Return (X, Y) of the center of cell containing provided text 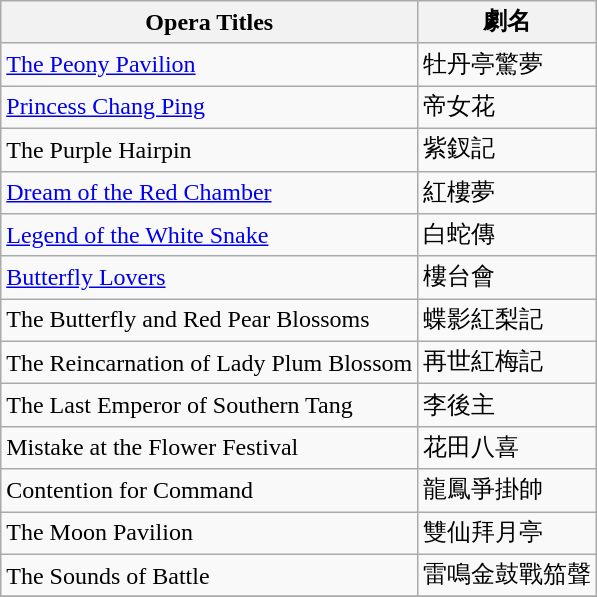
Dream of the Red Chamber (210, 192)
Contention for Command (210, 490)
The Purple Hairpin (210, 150)
The Moon Pavilion (210, 534)
Butterfly Lovers (210, 278)
紅樓夢 (508, 192)
The Butterfly and Red Pear Blossoms (210, 320)
The Last Emperor of Southern Tang (210, 406)
白蛇傳 (508, 236)
花田八喜 (508, 448)
雷鳴金鼓戰笳聲 (508, 576)
Mistake at the Flower Festival (210, 448)
Legend of the White Snake (210, 236)
紫釵記 (508, 150)
劇名 (508, 22)
再世紅梅記 (508, 362)
龍鳳爭掛帥 (508, 490)
牡丹亭驚夢 (508, 64)
The Peony Pavilion (210, 64)
Princess Chang Ping (210, 108)
帝女花 (508, 108)
Opera Titles (210, 22)
樓台會 (508, 278)
The Sounds of Battle (210, 576)
蝶影紅梨記 (508, 320)
The Reincarnation of Lady Plum Blossom (210, 362)
雙仙拜月亭 (508, 534)
李後主 (508, 406)
